Identify which cell holds the provided text, then report its [X, Y] central coordinate. 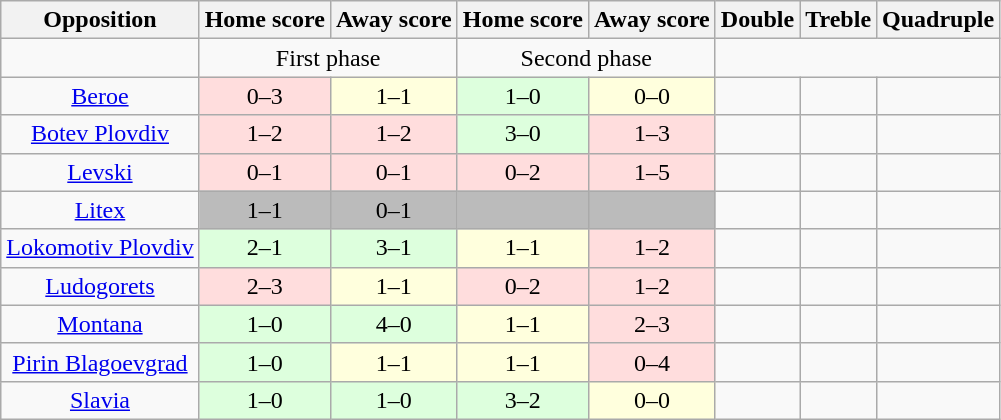
Litex [100, 210]
3–2 [522, 400]
Opposition [100, 20]
0–3 [264, 96]
Beroe [100, 96]
First phase [328, 58]
Pirin Blagoevgrad [100, 362]
3–0 [522, 134]
3–1 [394, 248]
Treble [838, 20]
Slavia [100, 400]
2–1 [264, 248]
Lokomotiv Plovdiv [100, 248]
Quadruple [938, 20]
Montana [100, 324]
Second phase [586, 58]
Ludogorets [100, 286]
Double [757, 20]
Botev Plovdiv [100, 134]
Levski [100, 172]
1–3 [652, 134]
0–4 [652, 362]
1–5 [652, 172]
4–0 [394, 324]
